Extract the [x, y] coordinate from the center of the cell holding the provided text.  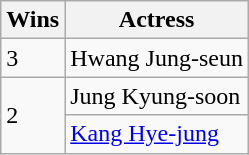
Actress [157, 20]
3 [33, 58]
Hwang Jung-seun [157, 58]
2 [33, 115]
Kang Hye-jung [157, 134]
Wins [33, 20]
Jung Kyung-soon [157, 96]
